Return the (X, Y) coordinate for the center point of the cell that contains the specified text.  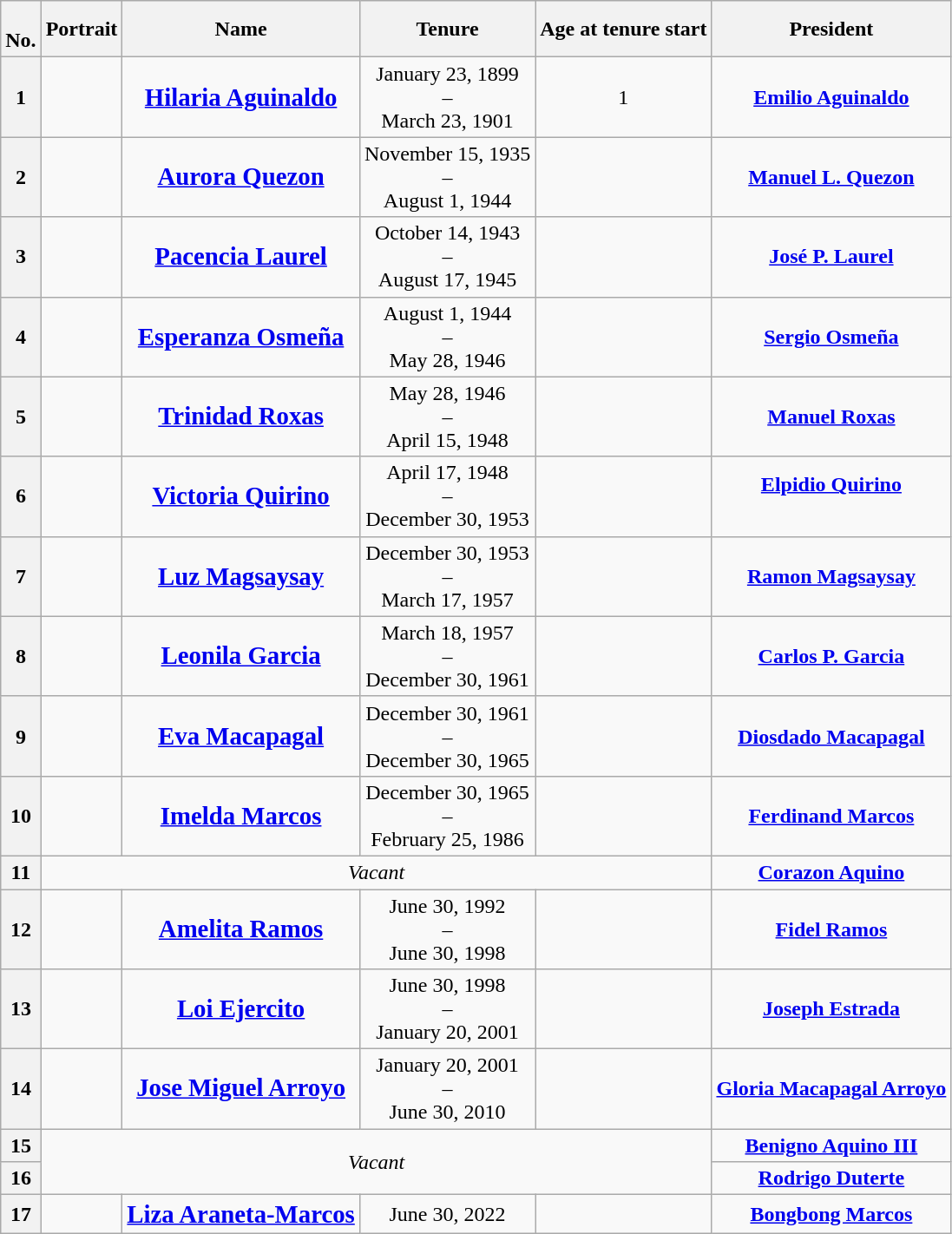
Tenure (447, 30)
13 (21, 1009)
June 30, 1998–January 20, 2001 (447, 1009)
3 (21, 257)
Ramon Magsaysay (831, 576)
President (831, 30)
June 30, 1992–June 30, 1998 (447, 929)
Diosdado Macapagal (831, 736)
Gloria Macapagal Arroyo (831, 1089)
Esperanza Osmeña (241, 337)
5 (21, 417)
Hilaria Aguinaldo (241, 97)
11 (21, 872)
Jose Miguel Arroyo (241, 1089)
Elpidio Quirino (831, 496)
Eva Macapagal (241, 736)
Victoria Quirino (241, 496)
December 30, 1953–March 17, 1957 (447, 576)
José P. Laurel (831, 257)
August 1, 1944–May 28, 1946 (447, 337)
January 23, 1899–March 23, 1901 (447, 97)
Pacencia Laurel (241, 257)
6 (21, 496)
17 (21, 1214)
May 28, 1946–April 15, 1948 (447, 417)
October 14, 1943–August 17, 1945 (447, 257)
Manuel Roxas (831, 417)
Liza Araneta-Marcos (241, 1214)
4 (21, 337)
14 (21, 1089)
Age at tenure start (623, 30)
November 15, 1935–August 1, 1944 (447, 177)
10 (21, 816)
Fidel Ramos (831, 929)
Joseph Estrada (831, 1009)
16 (21, 1178)
April 17, 1948–December 30, 1953 (447, 496)
8 (21, 656)
Imelda Marcos (241, 816)
Loi Ejercito (241, 1009)
Rodrigo Duterte (831, 1178)
Trinidad Roxas (241, 417)
Ferdinand Marcos (831, 816)
No. (21, 30)
December 30, 1965–February 25, 1986 (447, 816)
2 (21, 177)
Corazon Aquino (831, 872)
Benigno Aquino III (831, 1145)
Portrait (82, 30)
12 (21, 929)
Name (241, 30)
9 (21, 736)
December 30, 1961–December 30, 1965 (447, 736)
March 18, 1957–December 30, 1961 (447, 656)
January 20, 2001–June 30, 2010 (447, 1089)
June 30, 2022 (447, 1214)
Amelita Ramos (241, 929)
Luz Magsaysay (241, 576)
Emilio Aguinaldo (831, 97)
Leonila Garcia (241, 656)
Manuel L. Quezon (831, 177)
15 (21, 1145)
7 (21, 576)
Sergio Osmeña (831, 337)
Bongbong Marcos (831, 1214)
Carlos P. Garcia (831, 656)
Aurora Quezon (241, 177)
